Determine the [X, Y] coordinate at the center of the cell enclosing the given text.  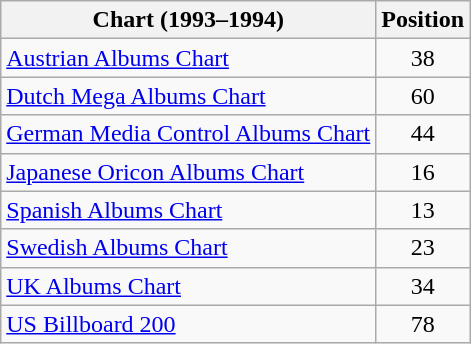
34 [423, 286]
38 [423, 58]
13 [423, 210]
60 [423, 96]
78 [423, 324]
Spanish Albums Chart [188, 210]
23 [423, 248]
Position [423, 20]
Dutch Mega Albums Chart [188, 96]
US Billboard 200 [188, 324]
Chart (1993–1994) [188, 20]
Japanese Oricon Albums Chart [188, 172]
Austrian Albums Chart [188, 58]
Swedish Albums Chart [188, 248]
16 [423, 172]
44 [423, 134]
German Media Control Albums Chart [188, 134]
UK Albums Chart [188, 286]
